Scan for the cell matching the given text and deliver its [x, y] coordinate at center. 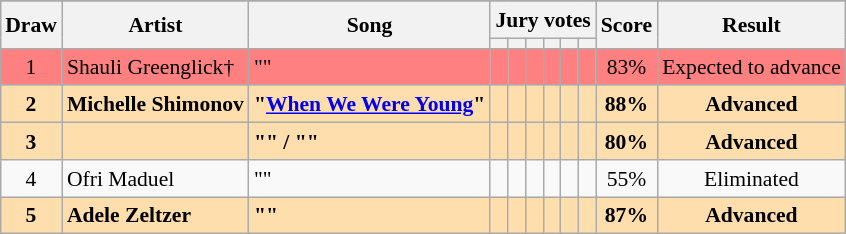
Result [752, 24]
83% [626, 66]
Michelle Shimonov [156, 104]
"When We Were Young" [370, 104]
Score [626, 24]
"" / "" [370, 142]
2 [31, 104]
88% [626, 104]
Jury votes [542, 20]
3 [31, 142]
Song [370, 24]
4 [31, 178]
55% [626, 178]
Expected to advance [752, 66]
80% [626, 142]
1 [31, 66]
Adele Zeltzer [156, 216]
Eliminated [752, 178]
Ofri Maduel [156, 178]
Draw [31, 24]
5 [31, 216]
Artist [156, 24]
Shauli Greenglick† [156, 66]
87% [626, 216]
